Locate the cell with the specified text and output its (X, Y) center coordinate. 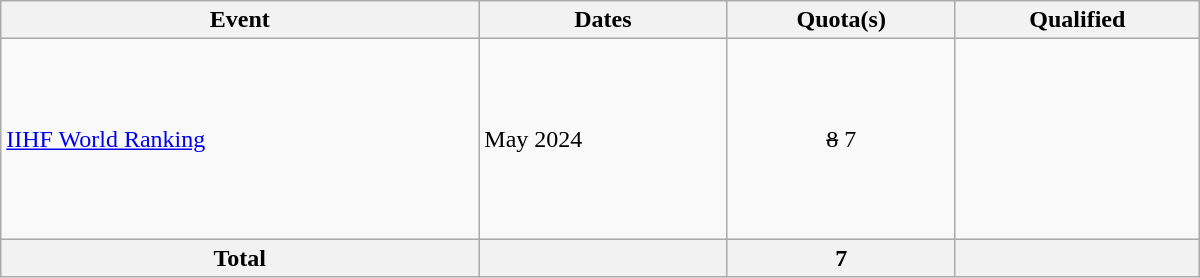
May 2024 (603, 139)
8 7 (842, 139)
Quota(s) (842, 20)
IIHF World Ranking (240, 139)
Event (240, 20)
Dates (603, 20)
Total (240, 258)
Qualified (1077, 20)
7 (842, 258)
